Search for the cell housing the specified text and yield its (X, Y) center coordinate. 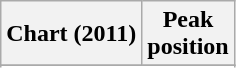
Peakposition (188, 34)
Chart (2011) (72, 34)
